Pinpoint the cell where the given text exists, returning its [x, y] midpoint coordinate. 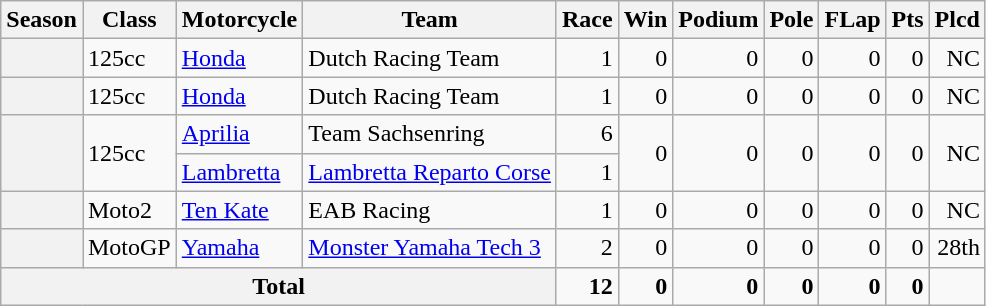
Win [646, 20]
Podium [718, 20]
Pts [908, 20]
Yamaha [240, 248]
Motorcycle [240, 20]
Season [42, 20]
Aprilia [240, 134]
6 [587, 134]
Class [129, 20]
EAB Racing [430, 210]
Team [430, 20]
Race [587, 20]
2 [587, 248]
Plcd [957, 20]
Lambretta Reparto Corse [430, 172]
Total [279, 286]
Lambretta [240, 172]
Moto2 [129, 210]
Monster Yamaha Tech 3 [430, 248]
Pole [792, 20]
MotoGP [129, 248]
28th [957, 248]
FLap [852, 20]
Team Sachsenring [430, 134]
12 [587, 286]
Ten Kate [240, 210]
